Locate the cell with the specified text and output its [X, Y] center coordinate. 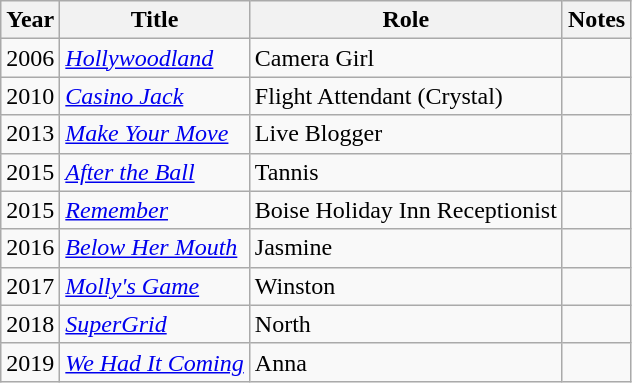
Notes [596, 20]
2016 [30, 248]
Flight Attendant (Crystal) [406, 96]
Tannis [406, 172]
Winston [406, 286]
Remember [155, 210]
SuperGrid [155, 324]
Hollywoodland [155, 58]
Live Blogger [406, 134]
2010 [30, 96]
Anna [406, 362]
2013 [30, 134]
Below Her Mouth [155, 248]
Casino Jack [155, 96]
2017 [30, 286]
Make Your Move [155, 134]
Boise Holiday Inn Receptionist [406, 210]
North [406, 324]
2019 [30, 362]
Title [155, 20]
After the Ball [155, 172]
We Had It Coming [155, 362]
Role [406, 20]
Molly's Game [155, 286]
Camera Girl [406, 58]
Jasmine [406, 248]
2006 [30, 58]
Year [30, 20]
2018 [30, 324]
